Search for the cell housing the specified text and yield its (x, y) center coordinate. 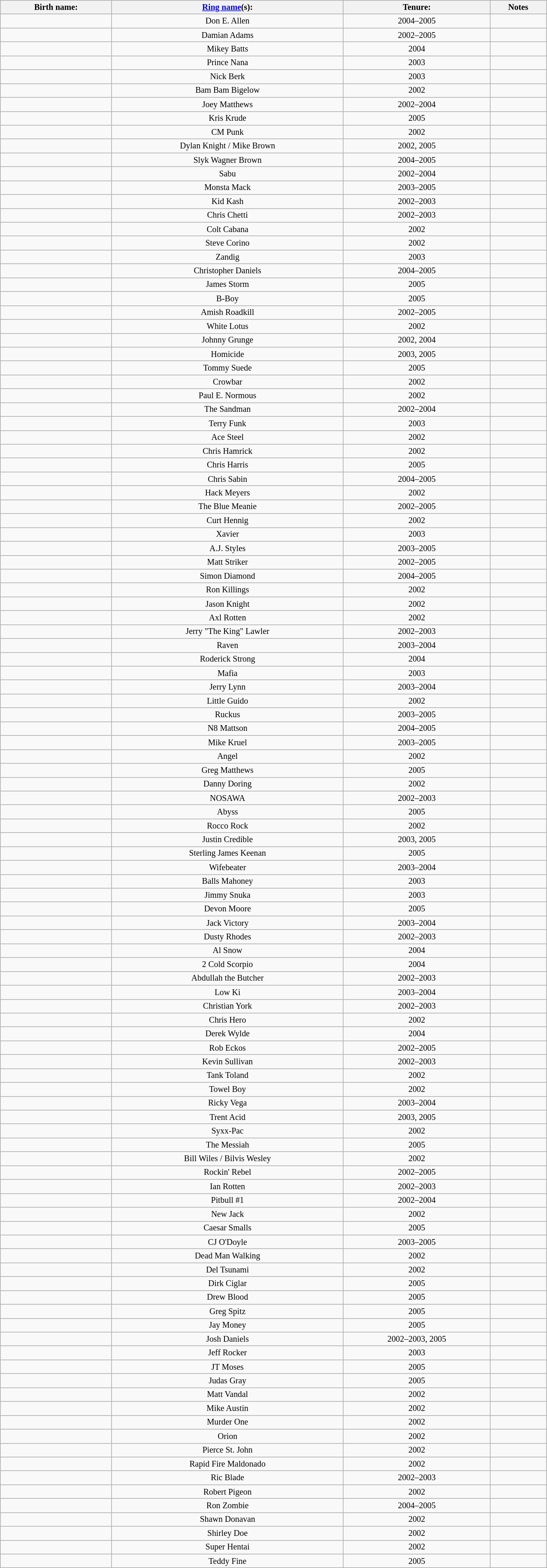
Al Snow (227, 951)
Pierce St. John (227, 1450)
Colt Cabana (227, 229)
B-Boy (227, 298)
Bam Bam Bigelow (227, 90)
The Sandman (227, 409)
2002, 2005 (417, 146)
Mafia (227, 673)
Judas Gray (227, 1380)
Ace Steel (227, 437)
Jason Knight (227, 604)
Roderick Strong (227, 659)
Rocco Rock (227, 826)
Prince Nana (227, 63)
Monsta Mack (227, 188)
Axl Rotten (227, 617)
Caesar Smalls (227, 1228)
White Lotus (227, 326)
Raven (227, 646)
Jimmy Snuka (227, 895)
Rob Eckos (227, 1048)
Zandig (227, 257)
Pitbull #1 (227, 1200)
Towel Boy (227, 1089)
Joey Matthews (227, 104)
CJ O'Doyle (227, 1242)
The Blue Meanie (227, 507)
Teddy Fine (227, 1561)
The Messiah (227, 1145)
Notes (518, 7)
Dead Man Walking (227, 1256)
Syxx-Pac (227, 1131)
2 Cold Scorpio (227, 965)
Mike Austin (227, 1408)
Shirley Doe (227, 1533)
JT Moses (227, 1367)
Jerry Lynn (227, 687)
Wifebeater (227, 867)
Little Guido (227, 701)
Jeff Rocker (227, 1353)
Sterling James Keenan (227, 853)
Rapid Fire Maldonado (227, 1464)
Kid Kash (227, 202)
Ian Rotten (227, 1186)
Ring name(s): (227, 7)
Low Ki (227, 992)
Super Hentai (227, 1547)
N8 Mattson (227, 728)
Johnny Grunge (227, 340)
Sabu (227, 174)
Dusty Rhodes (227, 937)
Josh Daniels (227, 1339)
Birth name: (56, 7)
Justin Credible (227, 840)
Devon Moore (227, 909)
Chris Sabin (227, 479)
Matt Vandal (227, 1394)
Jack Victory (227, 923)
2002–2003, 2005 (417, 1339)
Orion (227, 1436)
CM Punk (227, 132)
Nick Berk (227, 77)
Simon Diamond (227, 576)
Chris Chetti (227, 215)
Don E. Allen (227, 21)
Jerry "The King" Lawler (227, 631)
2002, 2004 (417, 340)
James Storm (227, 284)
Damian Adams (227, 35)
Crowbar (227, 382)
Ric Blade (227, 1478)
Hack Meyers (227, 493)
Paul E. Normous (227, 396)
Greg Matthews (227, 770)
Christian York (227, 1006)
Homicide (227, 354)
Tank Toland (227, 1075)
A.J. Styles (227, 548)
Derek Wylde (227, 1034)
Jay Money (227, 1325)
Mikey Batts (227, 49)
Shawn Donavan (227, 1519)
Terry Funk (227, 423)
Robert Pigeon (227, 1492)
Mike Kruel (227, 742)
Ron Killings (227, 590)
Rockin' Rebel (227, 1172)
Christopher Daniels (227, 271)
Balls Mahoney (227, 881)
Dirk Ciglar (227, 1284)
Danny Doring (227, 784)
Kevin Sullivan (227, 1061)
Tommy Suede (227, 368)
New Jack (227, 1214)
Ricky Vega (227, 1103)
Chris Hamrick (227, 451)
NOSAWA (227, 798)
Chris Hero (227, 1020)
Trent Acid (227, 1117)
Xavier (227, 534)
Steve Corino (227, 243)
Drew Blood (227, 1297)
Abdullah the Butcher (227, 978)
Del Tsunami (227, 1270)
Kris Krude (227, 118)
Chris Harris (227, 465)
Curt Hennig (227, 521)
Slyk Wagner Brown (227, 160)
Matt Striker (227, 562)
Abyss (227, 812)
Ron Zombie (227, 1505)
Amish Roadkill (227, 312)
Ruckus (227, 715)
Bill Wiles / Bilvis Wesley (227, 1159)
Murder One (227, 1422)
Angel (227, 756)
Greg Spitz (227, 1311)
Dylan Knight / Mike Brown (227, 146)
Tenure: (417, 7)
